From the cell containing the given text, extract its center point as (X, Y) coordinate. 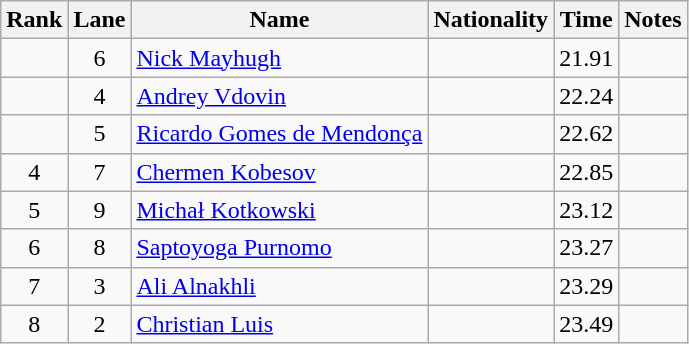
22.85 (586, 172)
Ali Alnakhli (280, 286)
Rank (34, 20)
Ricardo Gomes de Mendonça (280, 134)
Nationality (491, 20)
23.12 (586, 210)
Michał Kotkowski (280, 210)
23.27 (586, 248)
21.91 (586, 58)
Christian Luis (280, 324)
Name (280, 20)
23.49 (586, 324)
22.24 (586, 96)
Notes (653, 20)
Lane (100, 20)
Andrey Vdovin (280, 96)
Chermen Kobesov (280, 172)
2 (100, 324)
22.62 (586, 134)
Saptoyoga Purnomo (280, 248)
23.29 (586, 286)
Time (586, 20)
9 (100, 210)
Nick Mayhugh (280, 58)
3 (100, 286)
